Search for the cell housing the specified text and yield its [X, Y] center coordinate. 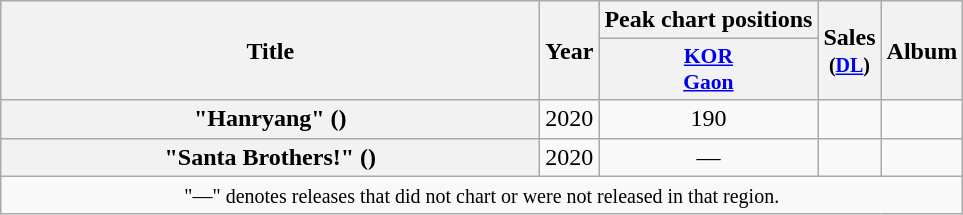
Title [270, 50]
Album [922, 50]
"Hanryang" () [270, 119]
Year [570, 50]
KORGaon [708, 70]
— [708, 157]
Peak chart positions [708, 20]
"—" denotes releases that did not chart or were not released in that region. [482, 195]
"Santa Brothers!" () [270, 157]
190 [708, 119]
Sales(DL) [850, 50]
